Pinpoint the cell where the given text exists, returning its (X, Y) midpoint coordinate. 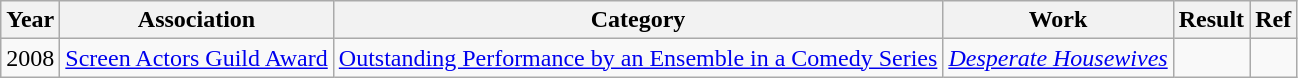
Association (196, 20)
Category (638, 20)
Screen Actors Guild Award (196, 58)
Result (1211, 20)
Desperate Housewives (1058, 58)
Work (1058, 20)
Year (30, 20)
Outstanding Performance by an Ensemble in a Comedy Series (638, 58)
Ref (1274, 20)
2008 (30, 58)
